Locate the cell with the specified text and output its (x, y) center coordinate. 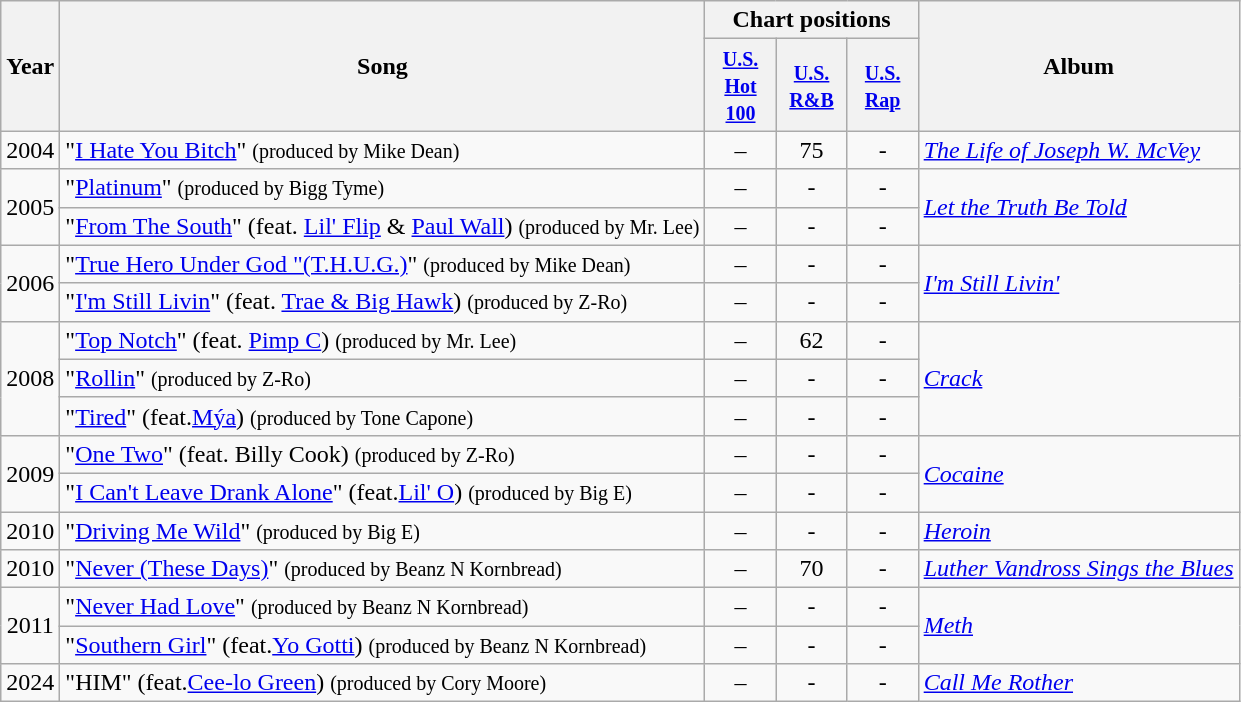
"Never (These Days)" (produced by Beanz N Kornbread) (382, 569)
I'm Still Livin' (1078, 283)
Song (382, 66)
2006 (30, 283)
"Driving Me Wild" (produced by Big E) (382, 531)
70 (812, 569)
Heroin (1078, 531)
Cocaine (1078, 473)
U.S. Hot 100 (740, 85)
2005 (30, 207)
"Tired" (feat.Mýa) (produced by Tone Capone) (382, 416)
"I Hate You Bitch" (produced by Mike Dean) (382, 150)
"Southern Girl" (feat.Yo Gotti) (produced by Beanz N Kornbread) (382, 645)
"HIM" (feat.Cee-lo Green) (produced by Cory Moore) (382, 683)
"From The South" (feat. Lil' Flip & Paul Wall) (produced by Mr. Lee) (382, 226)
Luther Vandross Sings the Blues (1078, 569)
U.S. Rap (882, 85)
Let the Truth Be Told (1078, 207)
"One Two" (feat. Billy Cook) (produced by Z-Ro) (382, 454)
Crack (1078, 378)
"I Can't Leave Drank Alone" (feat.Lil' O) (produced by Big E) (382, 492)
"Rollin" (produced by Z-Ro) (382, 378)
"True Hero Under God "(T.H.U.G.)" (produced by Mike Dean) (382, 264)
Call Me Rother (1078, 683)
2008 (30, 378)
Album (1078, 66)
"Platinum" (produced by Bigg Tyme) (382, 188)
U.S. R&B (812, 85)
2009 (30, 473)
Chart positions (812, 20)
"Never Had Love" (produced by Beanz N Kornbread) (382, 607)
75 (812, 150)
Meth (1078, 626)
2011 (30, 626)
Year (30, 66)
"Top Notch" (feat. Pimp C) (produced by Mr. Lee) (382, 340)
"I'm Still Livin" (feat. Trae & Big Hawk) (produced by Z-Ro) (382, 302)
2004 (30, 150)
62 (812, 340)
The Life of Joseph W. McVey (1078, 150)
2024 (30, 683)
